Provide the (x, y) coordinate of the cell's center where the given text is located.  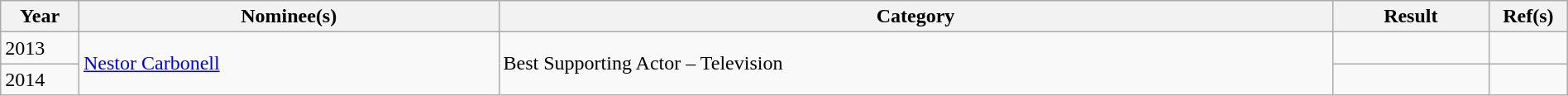
Result (1411, 17)
Ref(s) (1528, 17)
Year (40, 17)
Category (915, 17)
2014 (40, 79)
Best Supporting Actor – Television (915, 64)
2013 (40, 48)
Nestor Carbonell (289, 64)
Nominee(s) (289, 17)
